Identify which cell holds the provided text, then report its (x, y) central coordinate. 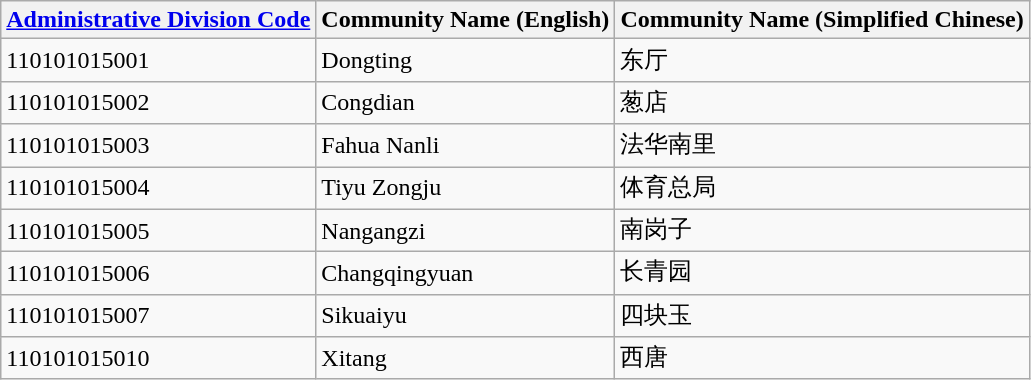
110101015003 (158, 146)
Tiyu Zongju (466, 188)
Dongting (466, 60)
110101015002 (158, 102)
Congdian (466, 102)
Community Name (English) (466, 20)
110101015006 (158, 274)
110101015007 (158, 316)
四块玉 (822, 316)
长青园 (822, 274)
Fahua Nanli (466, 146)
东厅 (822, 60)
110101015004 (158, 188)
Nangangzi (466, 230)
Administrative Division Code (158, 20)
110101015001 (158, 60)
Community Name (Simplified Chinese) (822, 20)
法华南里 (822, 146)
110101015005 (158, 230)
110101015010 (158, 358)
葱店 (822, 102)
Sikuaiyu (466, 316)
体育总局 (822, 188)
Changqingyuan (466, 274)
西唐 (822, 358)
南岗子 (822, 230)
Xitang (466, 358)
